Determine the (X, Y) coordinate at the center of the cell enclosing the given text.  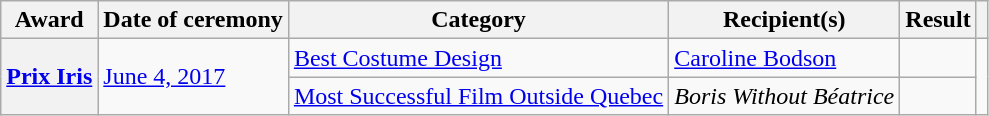
Category (478, 20)
Award (50, 20)
Date of ceremony (194, 20)
Most Successful Film Outside Quebec (478, 96)
June 4, 2017 (194, 77)
Recipient(s) (784, 20)
Boris Without Béatrice (784, 96)
Caroline Bodson (784, 58)
Result (938, 20)
Prix Iris (50, 77)
Best Costume Design (478, 58)
